Return the [X, Y] coordinate for the center point of the cell that contains the specified text.  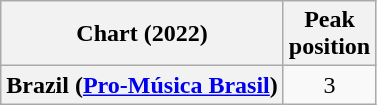
Brazil (Pro-Música Brasil) [142, 85]
Chart (2022) [142, 34]
Peakposition [329, 34]
3 [329, 85]
